Pinpoint the cell where the given text exists, returning its [X, Y] midpoint coordinate. 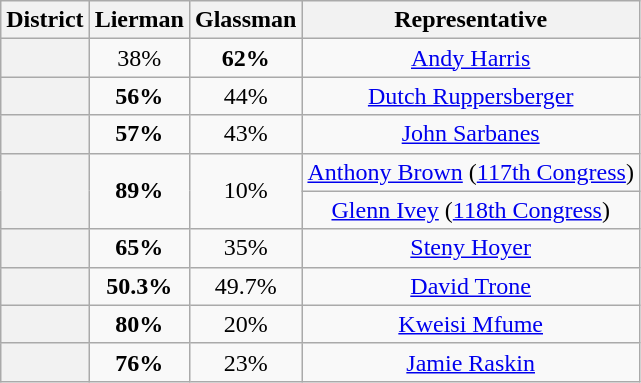
20% [245, 324]
56% [139, 96]
Anthony Brown (117th Congress) [471, 172]
John Sarbanes [471, 134]
49.7% [245, 286]
Dutch Ruppersberger [471, 96]
Jamie Raskin [471, 362]
76% [139, 362]
35% [245, 248]
43% [245, 134]
Glassman [245, 20]
10% [245, 191]
David Trone [471, 286]
Lierman [139, 20]
65% [139, 248]
Representative [471, 20]
District [45, 20]
62% [245, 58]
Andy Harris [471, 58]
89% [139, 191]
Steny Hoyer [471, 248]
Kweisi Mfume [471, 324]
57% [139, 134]
Glenn Ivey (118th Congress) [471, 210]
50.3% [139, 286]
38% [139, 58]
80% [139, 324]
23% [245, 362]
44% [245, 96]
